Pinpoint the cell where the given text exists, returning its [X, Y] midpoint coordinate. 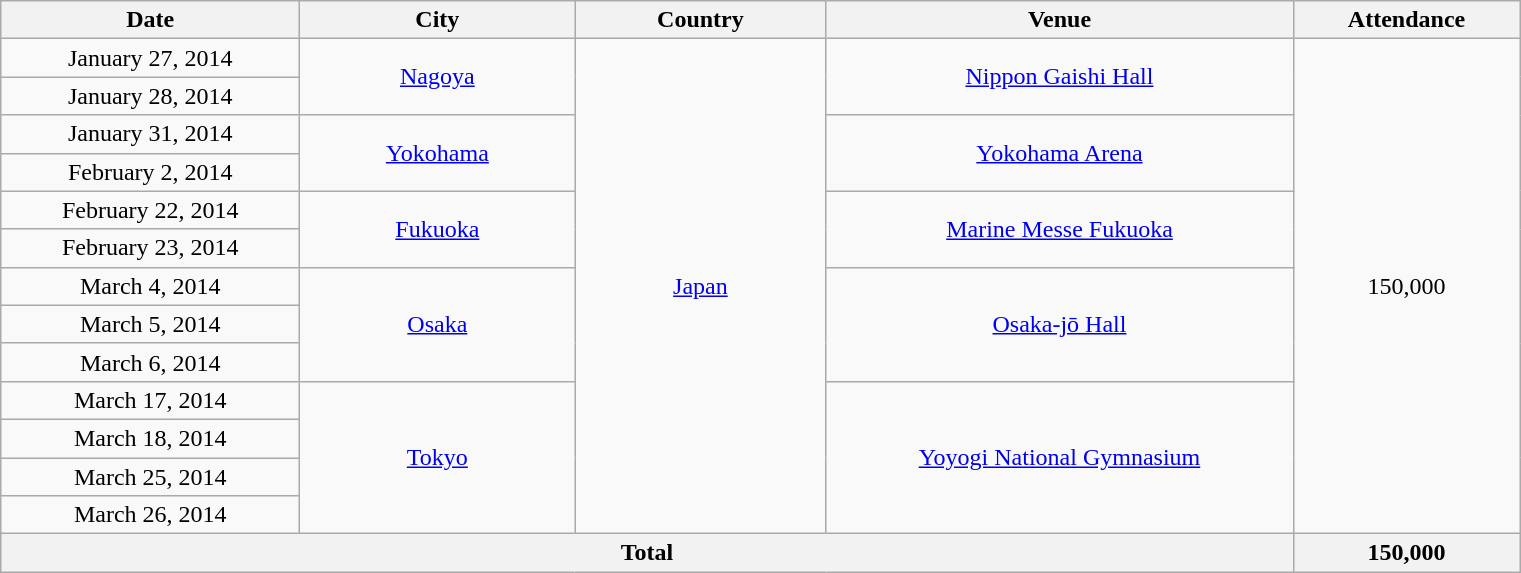
Yokohama [438, 153]
Country [700, 20]
Date [150, 20]
Nagoya [438, 77]
City [438, 20]
February 22, 2014 [150, 210]
Yokohama Arena [1060, 153]
Venue [1060, 20]
Japan [700, 286]
March 5, 2014 [150, 324]
Attendance [1406, 20]
January 27, 2014 [150, 58]
Marine Messe Fukuoka [1060, 229]
March 25, 2014 [150, 477]
Nippon Gaishi Hall [1060, 77]
March 6, 2014 [150, 362]
January 31, 2014 [150, 134]
March 18, 2014 [150, 438]
February 2, 2014 [150, 172]
January 28, 2014 [150, 96]
Osaka [438, 324]
Osaka-jō Hall [1060, 324]
March 4, 2014 [150, 286]
Total [647, 553]
Fukuoka [438, 229]
February 23, 2014 [150, 248]
March 26, 2014 [150, 515]
March 17, 2014 [150, 400]
Yoyogi National Gymnasium [1060, 457]
Tokyo [438, 457]
